For the text-containing cell, return its midpoint in [X, Y] coordinate format. 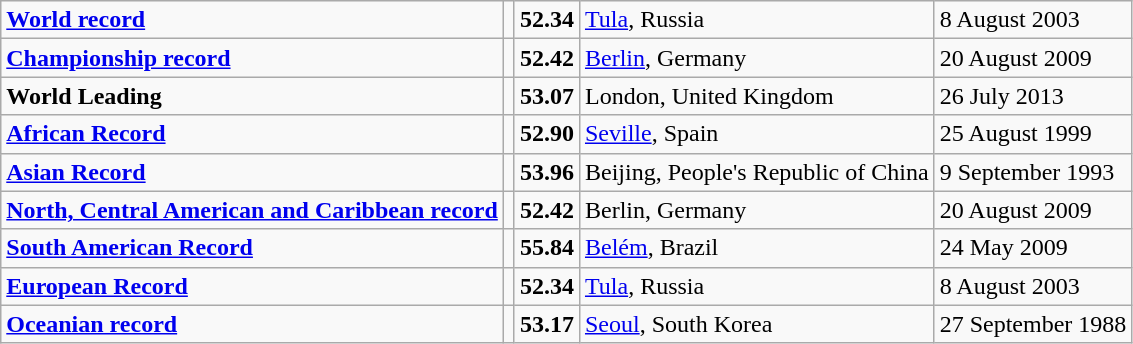
Asian Record [252, 172]
African Record [252, 134]
North, Central American and Caribbean record [252, 210]
Seville, Spain [756, 134]
52.90 [546, 134]
53.96 [546, 172]
26 July 2013 [1033, 96]
London, United Kingdom [756, 96]
World record [252, 20]
53.07 [546, 96]
55.84 [546, 248]
South American Record [252, 248]
25 August 1999 [1033, 134]
9 September 1993 [1033, 172]
Beijing, People's Republic of China [756, 172]
53.17 [546, 324]
World Leading [252, 96]
Seoul, South Korea [756, 324]
European Record [252, 286]
Belém, Brazil [756, 248]
Championship record [252, 58]
27 September 1988 [1033, 324]
24 May 2009 [1033, 248]
Oceanian record [252, 324]
